Return [X, Y] of the center of cell containing provided text 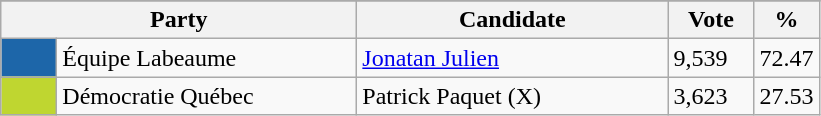
Party [179, 20]
% [786, 20]
72.47 [786, 58]
Patrick Paquet (X) [512, 96]
Jonatan Julien [512, 58]
Équipe Labeaume [207, 58]
Candidate [512, 20]
3,623 [711, 96]
27.53 [786, 96]
Vote [711, 20]
9,539 [711, 58]
Démocratie Québec [207, 96]
